Capture the cell that displays the provided text and extract its (X, Y) central coordinate. 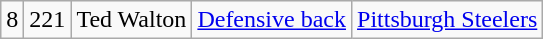
221 (48, 20)
Pittsburgh Steelers (448, 20)
Defensive back (272, 20)
8 (12, 20)
Ted Walton (132, 20)
